Find where the given text appears and provide that cell's center as [x, y] coordinate. 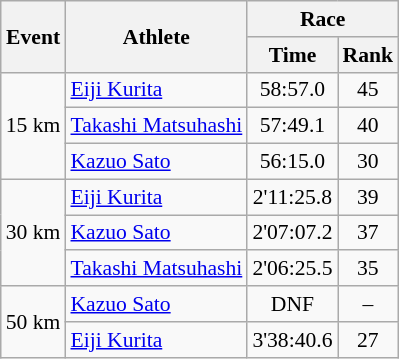
58:57.0 [292, 90]
2'06:25.5 [292, 269]
39 [368, 197]
37 [368, 233]
DNF [292, 304]
Race [322, 19]
Rank [368, 55]
45 [368, 90]
Event [34, 36]
– [368, 304]
27 [368, 340]
Time [292, 55]
2'11:25.8 [292, 197]
40 [368, 126]
50 km [34, 322]
Athlete [156, 36]
30 [368, 162]
57:49.1 [292, 126]
56:15.0 [292, 162]
15 km [34, 126]
2'07:07.2 [292, 233]
35 [368, 269]
30 km [34, 232]
3'38:40.6 [292, 340]
